Return (x, y) of the center of cell containing provided text 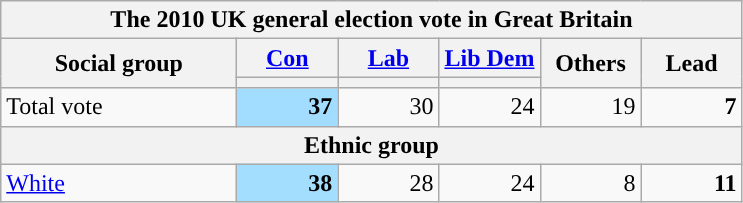
38 (288, 183)
Lib Dem (490, 58)
28 (388, 183)
The 2010 UK general election vote in Great Britain (372, 20)
19 (590, 107)
Others (590, 64)
White (119, 183)
37 (288, 107)
Ethnic group (372, 145)
Total vote (119, 107)
Lab (388, 58)
30 (388, 107)
Social group (119, 64)
7 (692, 107)
Con (288, 58)
8 (590, 183)
11 (692, 183)
Lead (692, 64)
